Identify which cell holds the provided text, then report its [X, Y] central coordinate. 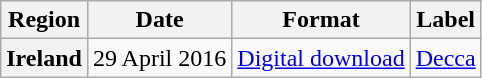
29 April 2016 [159, 58]
Region [44, 20]
Decca [446, 58]
Label [446, 20]
Format [321, 20]
Ireland [44, 58]
Date [159, 20]
Digital download [321, 58]
